Find where the given text appears and provide that cell's center as [X, Y] coordinate. 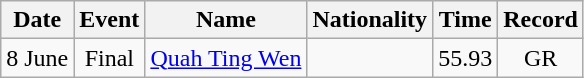
Event [110, 20]
Date [38, 20]
Quah Ting Wen [226, 58]
8 June [38, 58]
Nationality [370, 20]
Final [110, 58]
GR [541, 58]
Record [541, 20]
Name [226, 20]
Time [466, 20]
55.93 [466, 58]
